Identify which cell holds the provided text, then report its [X, Y] central coordinate. 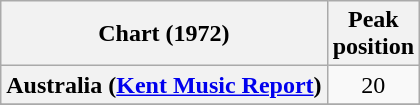
Chart (1972) [164, 34]
20 [373, 85]
Australia (Kent Music Report) [164, 85]
Peakposition [373, 34]
